Determine the [X, Y] coordinate at the center of the cell enclosing the given text.  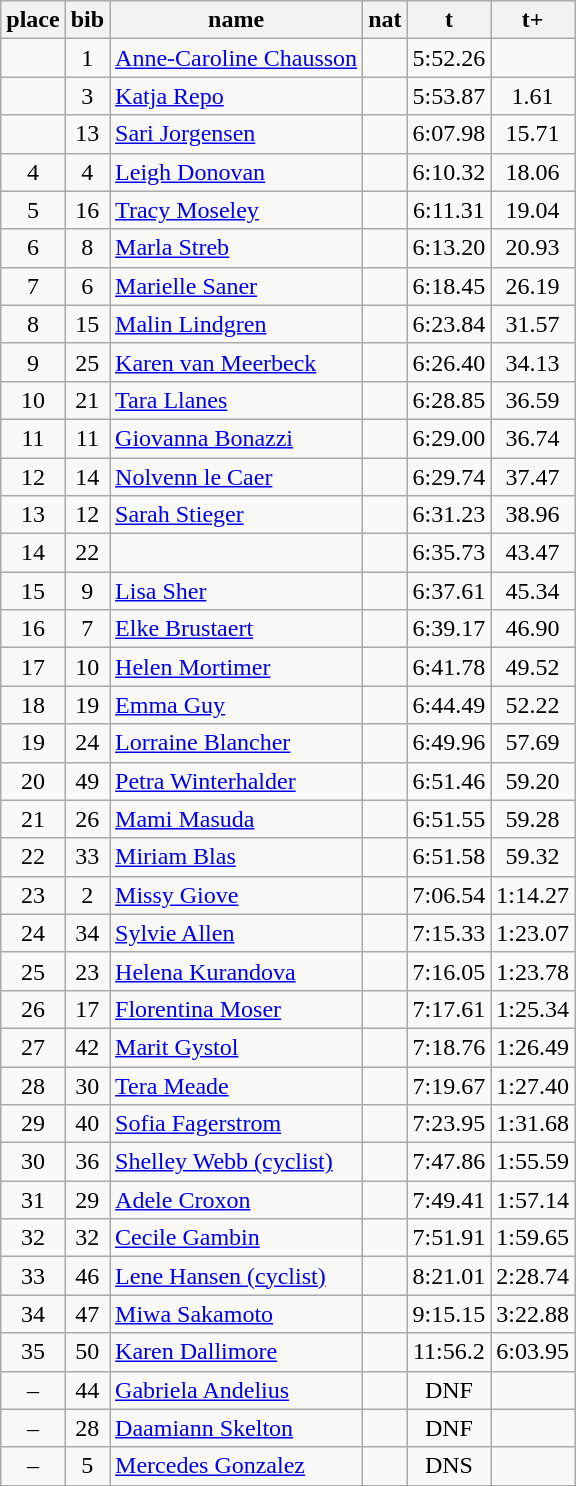
6:41.78 [449, 667]
6:07.98 [449, 134]
38.96 [533, 515]
6:51.55 [449, 819]
36.59 [533, 400]
37.47 [533, 477]
40 [87, 1124]
1:27.40 [533, 1085]
Florentina Moser [236, 1009]
Emma Guy [236, 705]
Nolvenn le Caer [236, 477]
6:18.45 [449, 286]
Shelley Webb (cyclist) [236, 1162]
1:25.34 [533, 1009]
59.32 [533, 857]
7:06.54 [449, 895]
Mami Masuda [236, 819]
6:39.17 [449, 629]
6:13.20 [449, 248]
Tracy Moseley [236, 210]
2 [87, 895]
1:26.49 [533, 1047]
2:28.74 [533, 1276]
36 [87, 1162]
Daamiann Skelton [236, 1428]
34.13 [533, 362]
6:10.32 [449, 172]
6:49.96 [449, 743]
6:37.61 [449, 591]
6:29.00 [449, 438]
Helena Kurandova [236, 971]
57.69 [533, 743]
46 [87, 1276]
1:23.78 [533, 971]
27 [33, 1047]
46.90 [533, 629]
31 [33, 1200]
Miwa Sakamoto [236, 1314]
Lorraine Blancher [236, 743]
43.47 [533, 553]
6:51.46 [449, 781]
26.19 [533, 286]
19.04 [533, 210]
Adele Croxon [236, 1200]
Karen van Meerbeck [236, 362]
nat [385, 20]
6:29.74 [449, 477]
52.22 [533, 705]
6:11.31 [449, 210]
6:26.40 [449, 362]
Leigh Donovan [236, 172]
31.57 [533, 324]
7:16.05 [449, 971]
Tara Llanes [236, 400]
Sofia Fagerstrom [236, 1124]
5:53.87 [449, 96]
59.20 [533, 781]
DNS [449, 1466]
Cecile Gambin [236, 1238]
Sylvie Allen [236, 933]
Sari Jorgensen [236, 134]
9:15.15 [449, 1314]
3:22.88 [533, 1314]
Giovanna Bonazzi [236, 438]
18 [33, 705]
42 [87, 1047]
47 [87, 1314]
6:23.84 [449, 324]
11:56.2 [449, 1352]
1:57.14 [533, 1200]
7:47.86 [449, 1162]
7:51.91 [449, 1238]
8:21.01 [449, 1276]
place [33, 20]
5:52.26 [449, 58]
1.61 [533, 96]
1:59.65 [533, 1238]
7:49.41 [449, 1200]
6:51.58 [449, 857]
45.34 [533, 591]
Tera Meade [236, 1085]
Sarah Stieger [236, 515]
7:15.33 [449, 933]
44 [87, 1390]
7:19.67 [449, 1085]
20 [33, 781]
Petra Winterhalder [236, 781]
Marla Streb [236, 248]
Anne-Caroline Chausson [236, 58]
Malin Lindgren [236, 324]
t [449, 20]
Gabriela Andelius [236, 1390]
Miriam Blas [236, 857]
Karen Dallimore [236, 1352]
6:44.49 [449, 705]
50 [87, 1352]
Marielle Saner [236, 286]
3 [87, 96]
6:28.85 [449, 400]
Mercedes Gonzalez [236, 1466]
15.71 [533, 134]
6:35.73 [449, 553]
7:18.76 [449, 1047]
Lene Hansen (cyclist) [236, 1276]
7:17.61 [449, 1009]
name [236, 20]
6:31.23 [449, 515]
1:23.07 [533, 933]
35 [33, 1352]
Missy Giove [236, 895]
1:55.59 [533, 1162]
18.06 [533, 172]
49.52 [533, 667]
Katja Repo [236, 96]
59.28 [533, 819]
1:14.27 [533, 895]
20.93 [533, 248]
7:23.95 [449, 1124]
6:03.95 [533, 1352]
Marit Gystol [236, 1047]
t+ [533, 20]
Lisa Sher [236, 591]
bib [87, 20]
1:31.68 [533, 1124]
49 [87, 781]
Helen Mortimer [236, 667]
36.74 [533, 438]
1 [87, 58]
Elke Brustaert [236, 629]
